Detect which cell encompasses the target text, then output its [X, Y] center coordinate. 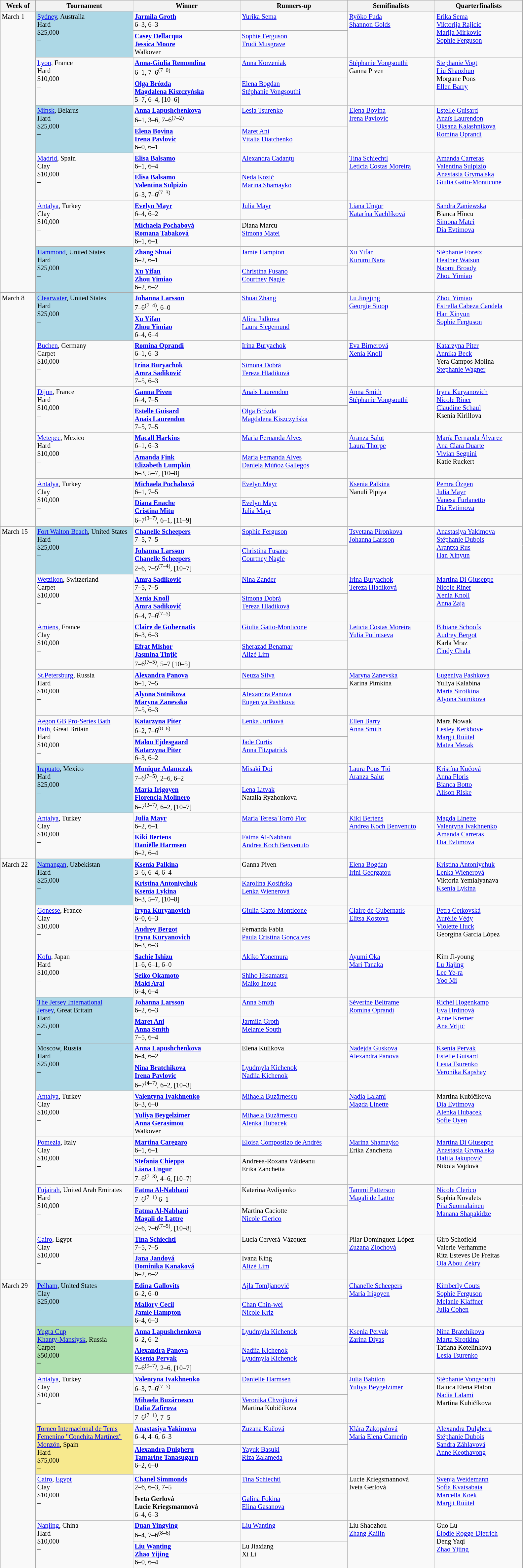
Elisa Balsamo Valentina Sulpizio 6–3, 7–6(7–3) [187, 186]
March 15 [18, 692]
Sachie Ishizu 1–6, 6–1, 6–0 [187, 961]
Tina Schiechtl [294, 1483]
Claire de Gubernatis 6–3, 6–3 [187, 631]
Johanna Larsson 7–6(7–4), 6–0 [187, 303]
Ganna Piven [294, 868]
María Irigoyen Florencia Molinero 6–7(3–7), 6–2, [10–7] [187, 799]
Dijon, France Hard $10,000 – [85, 410]
Nina Bratchikova Irena Pavlovic 6–7(4–7), 6–2, [10–3] [187, 1076]
Anna Lapushchenkova 6–1, 3–6, 7–6(7–2) [187, 116]
Eva Birnerová Xenia Knoll [391, 363]
Stefania Chieppa Liana Ungur 7–6(7–3), 4–6, [10–7] [187, 1170]
Yurika Sema [294, 21]
Iveta Gerlová Lucie Kriegsmannová 6–4, 6–3 [187, 1507]
Macall Harkins 6–1, 6–3 [187, 442]
Alexandra Panova Eugeniya Pashkova [294, 702]
Lu Jiaxiang Xi Li [294, 1554]
Zhang Shuai 6–2, 6–1 [187, 256]
Lenka Juríková [294, 726]
Gonesse, France Clay $10,000 – [85, 928]
Monique Adamczak 7–6(7–5), 2–6, 6–2 [187, 774]
Audrey Bergot Iryna Kuryanovich 6–3, 6–3 [187, 937]
Amra Sadiković 7–5, 7–5 [187, 584]
Yuliya Beygelzimer Anna Gerasimou Walkover [187, 1123]
Yugra Cup Khanty-Mansiysk, Russia Carpet $50,000 – [85, 1350]
Zhou Yimiao Estrella Cabeza Candela Han Xinyun Sophie Ferguson [479, 316]
Edina Gallovits 6–2, 6–0 [187, 1290]
Tsvetana Pironkova Johanna Larsson [391, 550]
Tina Schiechtl 7–5, 7–5 [187, 1244]
Akiko Yonemura [294, 961]
Mara Nowak Lesley Kerkhove Margit Rüütel Matea Mezak [479, 739]
Katerina Avdiyenko [294, 1195]
Martina Di Giuseppe Nicole Riner Xenia Knoll Anna Zaja [479, 598]
Fort Walton Beach, United States Hard $25,000 – [85, 550]
Lyudmyla Kichenok [294, 1335]
March 1 [18, 152]
Anna Smith Stéphanie Vongsouthi [391, 410]
Lyudmyla Kichenok Nadiia Kichenok [294, 1076]
Xenia Knoll Amra Sadiković 6–4, 7–6(7–5) [187, 607]
Nanjing, China Hard $10,000 – [85, 1544]
Elisa Balsamo 6–1, 6–4 [187, 163]
Nadiia Kichenok Lyudmyla Kichenok [294, 1360]
Lena Litvak Natalia Ryzhonkova [294, 799]
Alexandra Panova 6–1, 7–5 [187, 679]
Lyon, France Hard $10,000 – [85, 81]
Jarmila Groth Melanie South [294, 1029]
Sydney, Australia Hard $25,000 – [85, 34]
Lesia Tsurenko [294, 116]
Duan Yingying 6–4, 7–6(8–6) [187, 1531]
Chan Chin-wei Nicole Kriz [294, 1313]
Mihaela Buzărnescu Alenka Hubacek [294, 1123]
Kiki Bertens Daniëlle Harmsen 6–2, 6–4 [187, 845]
Liana Ungur Katarína Kachlíková [391, 223]
Eloisa Compostizo de Andrés [294, 1146]
Kofu, Japan Hard $10,000 – [85, 974]
Elena Bovina Irena Pavlovic 6–0, 6–1 [187, 139]
Alexandra Dulgheru Tamarine Tanasugarn 6–2, 6–0 [187, 1459]
Jade Curtis Anna Fitzpatrick [294, 750]
Valentyna Ivakhnenko 6–3, 7–6(7–5) [187, 1384]
Fernanda Fabia Paula Cristina Gonçalves [294, 937]
Metepec, Mexico Hard $10,000 – [85, 455]
Torneo Internacional de Tenis Femenino "Conchita Martínez" Monzón, Spain Hard $75,000 – [85, 1449]
Moscow, Russia Hard $25,000 – [85, 1067]
Anna Korzeniak [294, 67]
Irina Buryachok Tereza Hladíková [391, 598]
Daniëlle Harmsen [294, 1384]
Bibiane Schoofs Audrey Bergot Karla Mraz Cindy Chala [479, 645]
María Fernanda Álvarez Ana Clara Duarte Vivian Segnini Katie Ruckert [479, 455]
Neuza Silva [294, 679]
Johanna Larsson Chanelle Scheepers 2–6, 7–5(7–4), [10–7] [187, 560]
Kristina Antoniychuk Ksenia Lykina 6–3, 5–7, [10–8] [187, 892]
Misaki Doi [294, 774]
Nadia Lalami Magda Linette [391, 1114]
Nina Zander [294, 584]
Anna Smith [294, 1006]
Ksenia Palkina 3–6, 6–4, 6–4 [187, 868]
Diana Marcu Simona Matei [294, 233]
Runners-up [294, 6]
Jana Jandová Dominika Kanaková 6–2, 6–2 [187, 1266]
Aegon GB Pro-Series Bath Bath, Great Britain Hard $10,000 – [85, 739]
Xu Yifan Zhou Yimiao 6–2, 6–2 [187, 279]
Ksenia Pervak Zarina Diyas [391, 1350]
Leticia Costas Moreira Yulia Putintseva [391, 645]
Quarterfinalists [479, 6]
Elena Kulikova [294, 1052]
Jamie Hampton [294, 256]
Anastasiya Yakimova 6–4, 4–6, 6–3 [187, 1434]
Marina Shamayko Erika Zanchetta [391, 1161]
Elena Bogdan Stéphanie Vongsouthi [294, 91]
Martina Caregaro 6–1, 6–1 [187, 1146]
Malou Ejdesgaard Katarzyna Piter 6–3, 6–2 [187, 750]
Alyona Sotnikova Maryna Zanevska 7–5, 6–3 [187, 702]
Mallory Cecil Jamie Hampton 6–4, 6–3 [187, 1313]
Eugeniya Pashkova Yuliya Kalabina Marta Sirotkina Alyona Sotnikova [479, 692]
Estelle Guisard Anais Laurendon 7–5, 7–5 [187, 419]
Anna-Giulia Remondina 6–1, 7–6(7–0) [187, 67]
Chanelle Scheepers María Irigoyen [391, 1303]
The Jersey International Jersey, Great Britain Hard $25,000 – [85, 1020]
Ryōko Fuda Shannon Golds [391, 34]
Amanda Fink Elizabeth Lumpkin 6–3, 5–7, [10–8] [187, 465]
Galina Fokina Elina Gasanova [294, 1507]
Sandra Zaniewska Bianca Hîncu Simona Matei Dia Evtimova [479, 223]
Elena Bovina Irena Pavlovic [391, 129]
Lu Jingjing Georgie Stoop [391, 316]
Iryna Kuryanovich Nicole Riner Claudine Schaul Ksenia Kirillova [479, 410]
Semifinalists [391, 6]
Ksenia Palkina Nanuli Pipiya [391, 502]
Chanelle Scheepers 7–5, 7–5 [187, 536]
Efrat Mishor Jasmina Tinjić 7–6(7–5), 5–7 [10–5] [187, 655]
Katarzyna Piter 6–2, 7–6(8–6) [187, 726]
Evelyn Mayr [294, 488]
Liu Wanting [294, 1531]
Julia Babilon Yuliya Beygelzimer [391, 1399]
Olga Brózda Magdalena Kiszczyńska 5–7, 6–4, [10–6] [187, 91]
Ganna Piven 6–4, 7–5 [187, 396]
Madrid, Spain Clay $10,000 – [85, 177]
Liu Shaozhou Zhang Kailin [391, 1544]
Ayumi Oka Mari Tanaka [391, 974]
Chanel Simmonds 2–6, 6–3, 7–5 [187, 1483]
Evelyn Mayr Julia Mayr [294, 512]
Zuzana Kučová [294, 1434]
Sophie Ferguson Trudi Musgrave [294, 44]
Iryna Kuryanovich 6–0, 6–3 [187, 914]
Nicole Clerico Sophia Kovalets Piia Suomalainen Manana Shapakidze [479, 1209]
Michaela Pochabová 6–1, 7–5 [187, 488]
Fujairah, United Arab Emirates Hard $10,000 – [85, 1209]
Romina Oprandi 6–1, 6–3 [187, 350]
Amanda Carreras Valentina Sulpizio Anastasia Grymalska Giulia Gatto-Monticone [479, 177]
Irapuato, Mexico Hard $25,000 – [85, 788]
Sophie Ferguson [294, 536]
Kiki Bertens Andrea Koch Benvenuto [391, 836]
Irina Buryachok Amra Sadiković 7–5, 6–3 [187, 373]
Neda Kozić Marina Shamayko [294, 186]
Tina Schiechtl Leticia Costas Moreira [391, 177]
Namangan, Uzbekistan Hard $25,000 – [85, 882]
Anastasiya Yakimova Stéphanie Dubois Arantxa Rus Han Xinyun [479, 550]
Kristina Antoniychuk Lenka Wienerová Viktoria Yemialyanava Ksenia Lykina [479, 882]
Martina Kubičíkova Dia Evtimova Alenka Hubacek Sofie Oyen [479, 1114]
Maryna Zanevska Karina Pimkina [391, 692]
Alina Jidkova Laura Siegemund [294, 327]
Aranza Salut Laura Thorpe [391, 455]
Ivana King Alizé Lim [294, 1266]
Pelham, United States Clay $25,000 – [85, 1303]
Week of [18, 6]
Pilar Domínguez-López Zuzana Zlochová [391, 1257]
Lucie Kriegsmannová Iveta Gerlová [391, 1497]
Kristína Kučová Anna Floris Bianca Botto Alison Riske [479, 788]
Elena Bogdan Irini Georgatou [391, 882]
Shuai Zhang [294, 303]
Martina Di Giuseppe Anastasia Grymalska Dalila Jakupovič Nikola Vajdová [479, 1161]
Laura Pous Tió Aranza Salut [391, 788]
Svenja Weidemann Sofia Kvatsabaia Marcella Koek Margit Rüütel [479, 1497]
Mihaela Buzărnescu Dalia Zafirova 7–6(7–1), 7–5 [187, 1409]
Stéphanie Vongsouthi Raluca Elena Platon Nadia Lalami Martina Kubičíkova [479, 1399]
Irina Buryachok [294, 350]
Olga Brózda Magdalena Kiszczyńska [294, 419]
Maret Ani Vitalia Diatchenko [294, 139]
Kimberly Couts Sophie Ferguson Melanie Klaffner Julia Cohen [479, 1303]
Kim Ji-young Lu Jiajing Lee Ye-ra Yoo Mi [479, 974]
Anna Lapushchenkova 6–4, 6–2 [187, 1052]
Veronika Chvojková Martina Kubičíkova [294, 1409]
Seiko Okamoto Maki Arai 6–4, 6–4 [187, 983]
Nadejda Guskova Alexandra Panova [391, 1067]
Johanna Larsson 6–2, 6–3 [187, 1006]
Maria Fernanda Alves Daniela Múñoz Gallegos [294, 465]
Ksenia Pervak Estelle Guisard Lesia Tsurenko Veronika Kapshay [479, 1067]
Sherazad Benamar Alizé Lim [294, 655]
Michaela Pochabová Romana Tabaková 6–1, 6–1 [187, 233]
Julia Mayr 6–2, 6–1 [187, 822]
Julia Mayr [294, 210]
Anna Lapushchenkova 6–2, 6–2 [187, 1335]
St.Petersburg, Russia Hard $10,000 – [85, 692]
Xu Yifan Kurumi Nara [391, 270]
Estelle Guisard Anaïs Laurendon Oksana Kalashnikova Romina Oprandi [479, 129]
Maria Fernanda Alves [294, 442]
Buchen, Germany Carpet $10,000 – [85, 363]
Jarmila Groth 6–3, 6–3 [187, 21]
Erika Sema Viktorija Rajicic Marija Mirkovic Sophie Ferguson [479, 34]
Karolina Kosińska Lenka Wienerová [294, 892]
Tournament [85, 6]
Martina Caciotte Nicole Clerico [294, 1220]
Tammi Patterson Magali de Lattre [391, 1209]
Alexandra Panova Ksenia Pervak 7–6(9–7), 2–6, [10–7] [187, 1360]
Alexandra Cadanțu [294, 163]
Maret Ani Anna Smith 7–5, 6–4 [187, 1029]
Alexandra Dulgheru Stéphanie Dubois Sandra Záhlavová Anne Keothavong [479, 1449]
Liu Wanting Zhao Yijing 6–0, 6–4 [187, 1554]
Richèl Hogenkamp Eva Hrdinová Anne Kremer Ana Vrljić [479, 1020]
Yayuk Basuki Riza Zalameda [294, 1459]
Stéphanie Vongsouthi Ganna Piven [391, 81]
March 8 [18, 410]
Diana Enache Cristina Mitu 6–7(3–7), 6–1, [11–9] [187, 512]
Andreea-Roxana Văideanu Erika Zanchetta [294, 1170]
Amiens, France Clay $10,000 – [85, 645]
Winner [187, 6]
Xu Yifan Zhou Yimiao 6–4, 6–4 [187, 327]
Klára Zakopalová Maria Elena Camerin [391, 1449]
Mihaela Buzărnescu [294, 1100]
Clearwater, United States Hard $25,000 – [85, 316]
María Teresa Torró Flor [294, 822]
Stephanie Vogt Liu Shaozhuo Morgane Pons Ellen Barry [479, 81]
March 22 [18, 1070]
Hammond, United States Hard $25,000 – [85, 270]
Pomezia, Italy Clay $10,000 – [85, 1161]
Ellen Barry Anna Smith [391, 739]
Shiho Hisamatsu Maiko Inoue [294, 983]
Fatma Al-Nabhani Andrea Koch Benvenuto [294, 845]
Fatma Al-Nabhani Magali de Lattre 2–6, 7–6(7–5), [10–8] [187, 1220]
Katarzyna Piter Annika Beck Yera Campos Molina Stephanie Wagner [479, 363]
Claire de Gubernatis Elitsa Kostova [391, 928]
Séverine Beltrame Romina Oprandi [391, 1020]
Magda Linette Valentyna Ivakhnenko Amanda Carreras Dia Evtimova [479, 836]
Anais Laurendon [294, 396]
Nina Bratchikova Marta Sirotkina Tatiana Kotelinkova Lesia Tsurenko [479, 1350]
Guo Lu Élodie Rogge-Dietrich Deng Yaqi Zhao Yijing [479, 1544]
Giro Schofield Valerie Verhamme Rita Esteves De Freitas Ola Abou Zekry [479, 1257]
Lucía Cerverá-Vázquez [294, 1244]
Evelyn Mayr 6–4, 6–2 [187, 210]
Casey Dellacqua Jessica Moore Walkover [187, 44]
Pemra Özgen Julia Mayr Vanesa Furlanetto Dia Evtimova [479, 502]
Minsk, Belarus Hard $25,000 – [85, 129]
Stéphanie Foretz Heather Watson Naomi Broady Zhou Yimiao [479, 270]
Fatma Al-Nabhani 7–6(7–1) 6–1 [187, 1195]
Wetzikon, Switzerland Carpet $10,000 – [85, 598]
Valentyna Ivakhnenko 6–3, 6–0 [187, 1100]
Petra Cetkovská Aurélie Védy Violette Huck Georgina García López [479, 928]
Ajla Tomljanović [294, 1290]
March 29 [18, 1424]
